Locate the cell with the specified text and output its (X, Y) center coordinate. 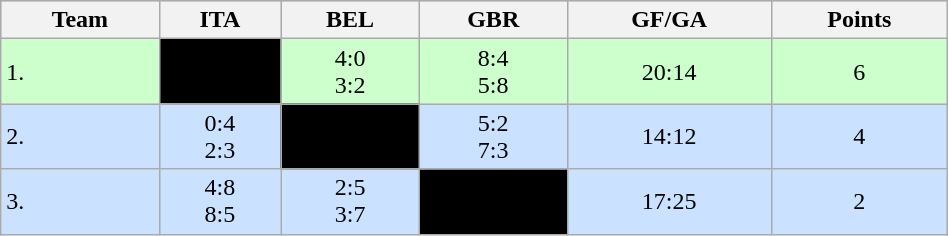
ITA (220, 20)
4:03:2 (350, 72)
BEL (350, 20)
6 (859, 72)
8:45:8 (493, 72)
GBR (493, 20)
17:25 (669, 202)
4 (859, 136)
2. (80, 136)
2:53:7 (350, 202)
1. (80, 72)
4:88:5 (220, 202)
5:27:3 (493, 136)
0:42:3 (220, 136)
Team (80, 20)
3. (80, 202)
GF/GA (669, 20)
20:14 (669, 72)
14:12 (669, 136)
2 (859, 202)
Points (859, 20)
